Search for the cell housing the specified text and yield its [x, y] center coordinate. 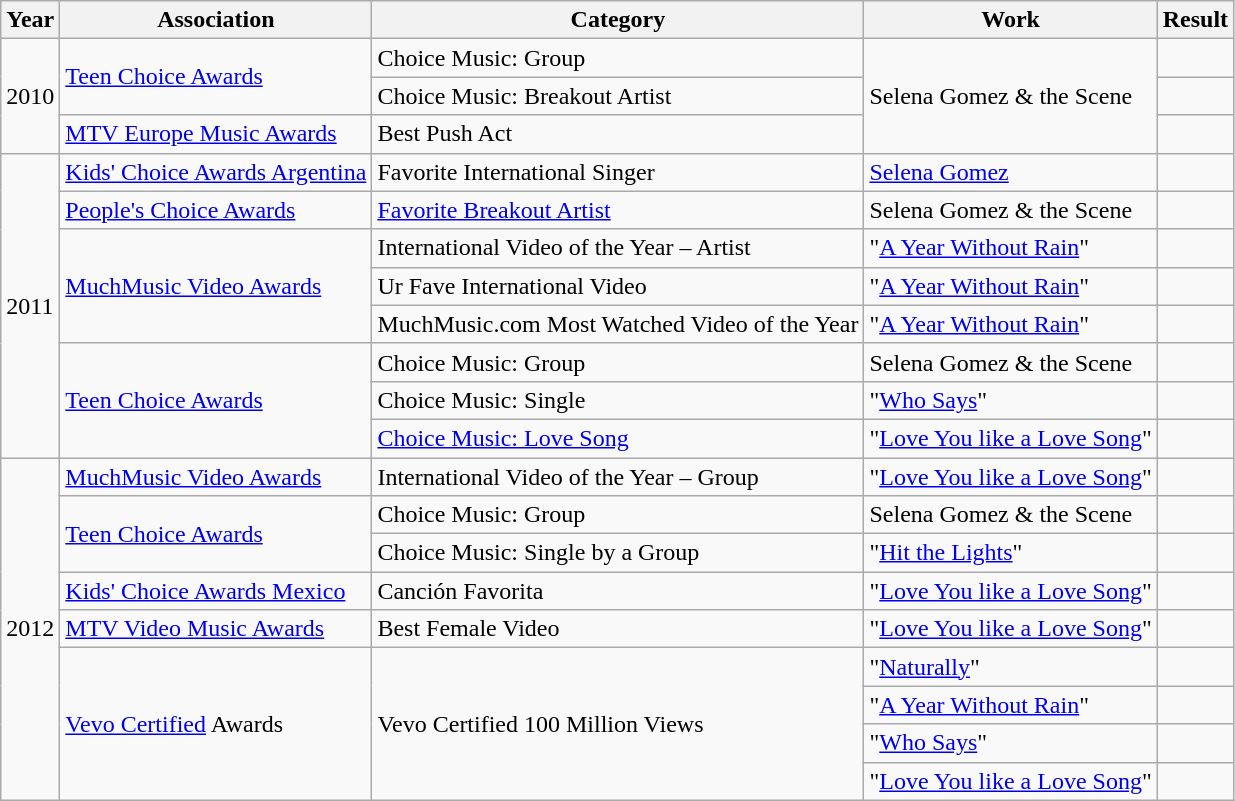
Choice Music: Single [618, 400]
Choice Music: Single by a Group [618, 553]
MTV Europe Music Awards [216, 134]
Choice Music: Love Song [618, 438]
Favorite International Singer [618, 172]
International Video of the Year – Artist [618, 248]
Favorite Breakout Artist [618, 210]
"Naturally" [1010, 667]
2011 [30, 305]
2010 [30, 96]
Canción Favorita [618, 591]
Kids' Choice Awards Mexico [216, 591]
Selena Gomez [1010, 172]
Work [1010, 20]
2012 [30, 630]
Vevo Certified 100 Million Views [618, 724]
Association [216, 20]
People's Choice Awards [216, 210]
Result [1195, 20]
"Hit the Lights" [1010, 553]
Kids' Choice Awards Argentina [216, 172]
MTV Video Music Awards [216, 629]
Best Push Act [618, 134]
Choice Music: Breakout Artist [618, 96]
Vevo Certified Awards [216, 724]
Best Female Video [618, 629]
International Video of the Year – Group [618, 477]
Category [618, 20]
Year [30, 20]
Ur Fave International Video [618, 286]
MuchMusic.com Most Watched Video of the Year [618, 324]
